Return (X, Y) of the center of cell containing provided text 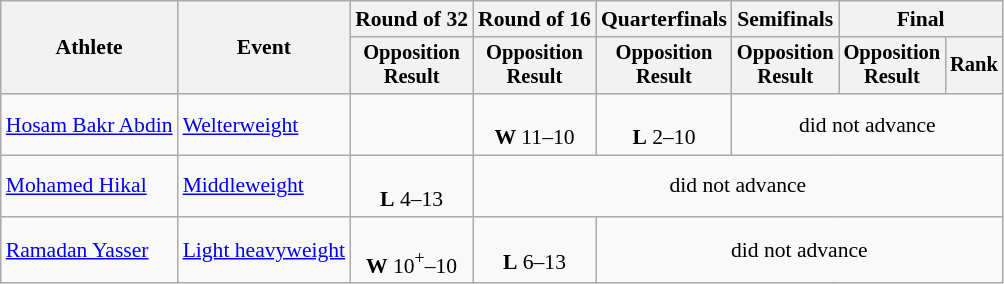
W 11–10 (534, 124)
Round of 32 (412, 19)
Mohamed Hikal (90, 186)
L 2–10 (664, 124)
Semifinals (786, 19)
Welterweight (264, 124)
L 6–13 (534, 250)
Hosam Bakr Abdin (90, 124)
Ramadan Yasser (90, 250)
Rank (974, 66)
Middleweight (264, 186)
Athlete (90, 48)
Final (921, 19)
Quarterfinals (664, 19)
Round of 16 (534, 19)
Event (264, 48)
Light heavyweight (264, 250)
W 10+–10 (412, 250)
L 4–13 (412, 186)
